Provide the (x, y) coordinate of the cell's center where the given text is located.  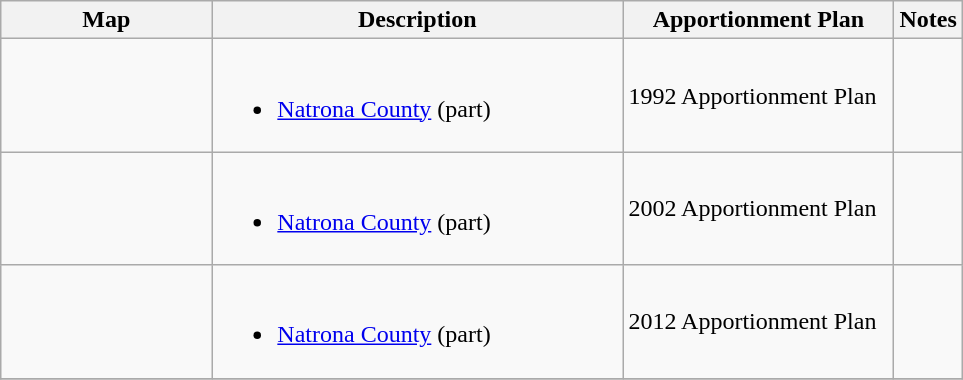
Notes (928, 20)
Map (106, 20)
2002 Apportionment Plan (758, 208)
Description (418, 20)
Apportionment Plan (758, 20)
1992 Apportionment Plan (758, 96)
2012 Apportionment Plan (758, 322)
